Extract the (x, y) coordinate from the center of the cell holding the provided text.  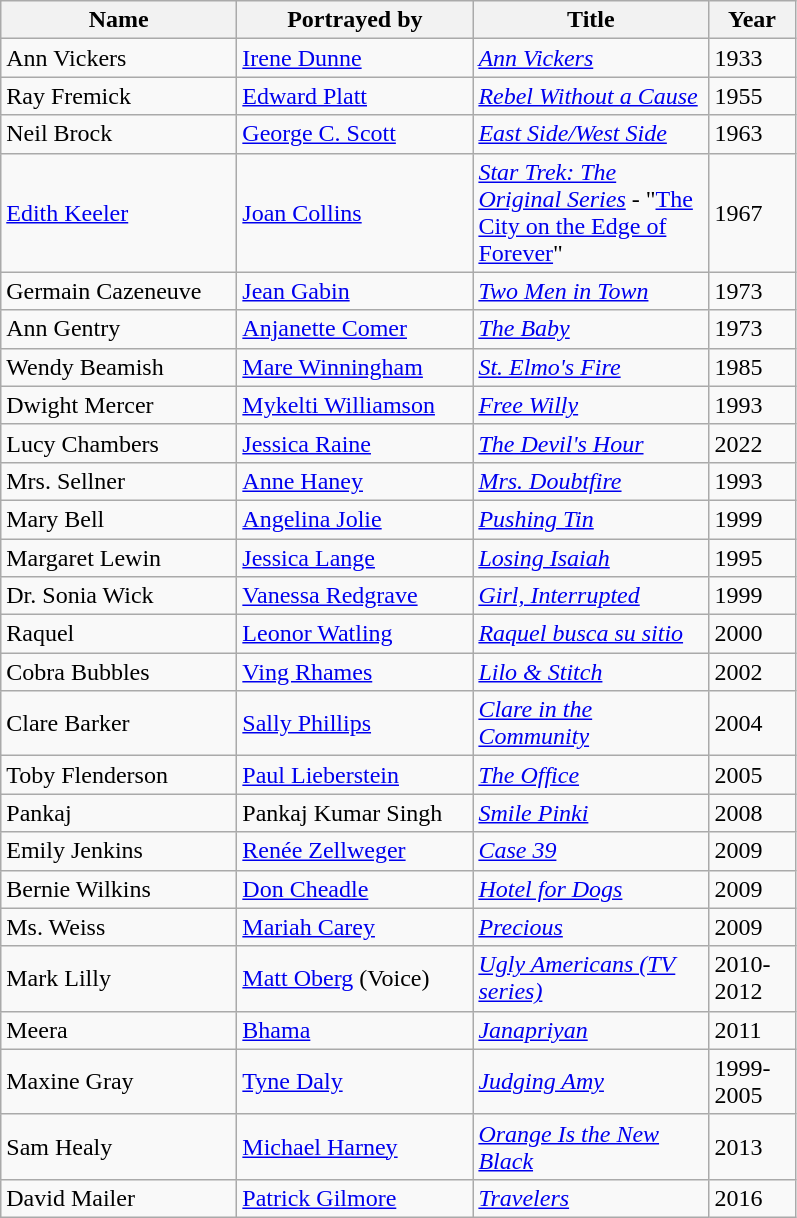
Tyne Daly (355, 1082)
Margaret Lewin (119, 557)
Dr. Sonia Wick (119, 596)
Pankaj (119, 813)
Clare Barker (119, 724)
Lilo & Stitch (591, 672)
Germain Cazeneuve (119, 291)
Ving Rhames (355, 672)
The Devil's Hour (591, 443)
Star Trek: The Original Series - "The City on the Edge of Forever" (591, 212)
1955 (752, 96)
1967 (752, 212)
Mrs. Sellner (119, 481)
Judging Amy (591, 1082)
Hotel for Dogs (591, 889)
Raquel busca su sitio (591, 634)
Ugly Americans (TV series) (591, 978)
Losing Isaiah (591, 557)
Matt Oberg (Voice) (355, 978)
Janapriyan (591, 1030)
Cobra Bubbles (119, 672)
2016 (752, 1198)
Mary Bell (119, 519)
Lucy Chambers (119, 443)
1985 (752, 367)
1933 (752, 58)
Irene Dunne (355, 58)
David Mailer (119, 1198)
Portrayed by (355, 20)
Angelina Jolie (355, 519)
Bernie Wilkins (119, 889)
Pankaj Kumar Singh (355, 813)
2022 (752, 443)
Mrs. Doubtfire (591, 481)
Girl, Interrupted (591, 596)
Toby Flenderson (119, 775)
Renée Zellweger (355, 851)
Precious (591, 927)
Emily Jenkins (119, 851)
Edith Keeler (119, 212)
Neil Brock (119, 134)
Mark Lilly (119, 978)
Michael Harney (355, 1146)
Leonor Watling (355, 634)
Mare Winningham (355, 367)
Smile Pinki (591, 813)
2013 (752, 1146)
Joan Collins (355, 212)
Jessica Raine (355, 443)
Ann Gentry (119, 329)
2010-2012 (752, 978)
Raquel (119, 634)
Name (119, 20)
2005 (752, 775)
Sally Phillips (355, 724)
Orange Is the New Black (591, 1146)
Two Men in Town (591, 291)
Vanessa Redgrave (355, 596)
Patrick Gilmore (355, 1198)
1995 (752, 557)
Meera (119, 1030)
Jessica Lange (355, 557)
Mariah Carey (355, 927)
2011 (752, 1030)
Bhama (355, 1030)
Title (591, 20)
Wendy Beamish (119, 367)
1963 (752, 134)
Case 39 (591, 851)
George C. Scott (355, 134)
2008 (752, 813)
Dwight Mercer (119, 405)
Jean Gabin (355, 291)
Rebel Without a Cause (591, 96)
Year (752, 20)
Mykelti Williamson (355, 405)
The Office (591, 775)
Travelers (591, 1198)
East Side/West Side (591, 134)
2000 (752, 634)
Anne Haney (355, 481)
Clare in the Community (591, 724)
Don Cheadle (355, 889)
Paul Lieberstein (355, 775)
Pushing Tin (591, 519)
Ms. Weiss (119, 927)
Free Willy (591, 405)
Ray Fremick (119, 96)
Anjanette Comer (355, 329)
Sam Healy (119, 1146)
1999-2005 (752, 1082)
2004 (752, 724)
St. Elmo's Fire (591, 367)
Maxine Gray (119, 1082)
The Baby (591, 329)
Edward Platt (355, 96)
2002 (752, 672)
